Scan for the cell matching the given text and deliver its [X, Y] coordinate at center. 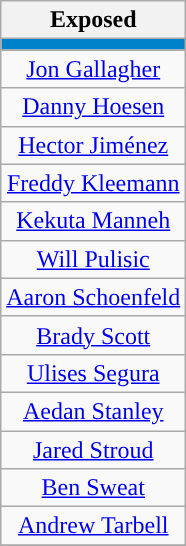
Ben Sweat [94, 488]
Kekuta Manneh [94, 221]
Exposed [94, 20]
Will Pulisic [94, 259]
Freddy Kleemann [94, 183]
Ulises Segura [94, 373]
Aaron Schoenfeld [94, 297]
Jared Stroud [94, 449]
Andrew Tarbell [94, 526]
Aedan Stanley [94, 411]
Hector Jiménez [94, 145]
Brady Scott [94, 335]
Jon Gallagher [94, 69]
Danny Hoesen [94, 107]
